Detect which cell encompasses the target text, then output its (X, Y) center coordinate. 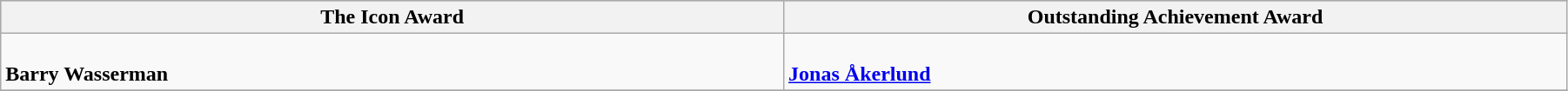
Outstanding Achievement Award (1176, 17)
The Icon Award (392, 17)
Barry Wasserman (392, 62)
Jonas Åkerlund (1176, 62)
